Pinpoint the cell where the given text exists, returning its [x, y] midpoint coordinate. 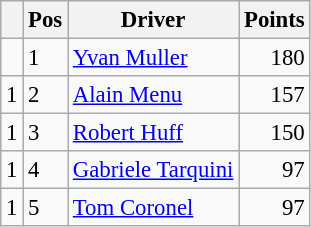
180 [274, 58]
157 [274, 95]
Points [274, 20]
5 [46, 208]
Driver [154, 20]
3 [46, 133]
2 [46, 95]
150 [274, 133]
Tom Coronel [154, 208]
Yvan Muller [154, 58]
4 [46, 170]
Robert Huff [154, 133]
Pos [46, 20]
Gabriele Tarquini [154, 170]
Alain Menu [154, 95]
